Provide the (X, Y) coordinate of the cell's center where the given text is located.  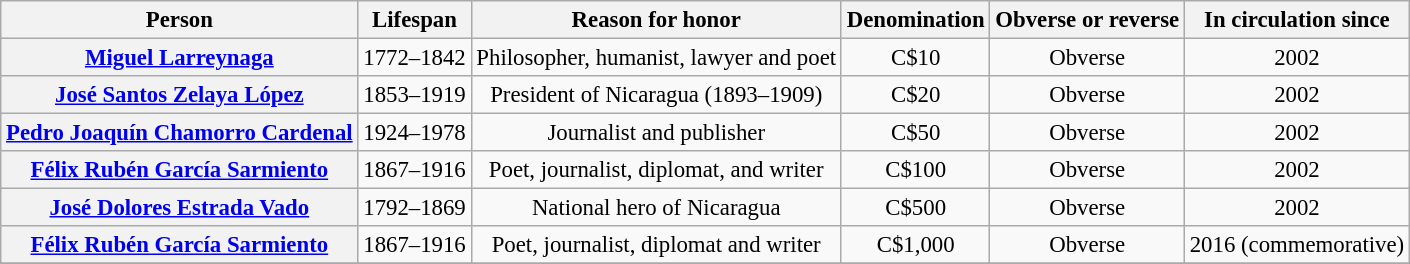
Pedro Joaquín Chamorro Cardenal (180, 133)
1853–1919 (414, 95)
1924–1978 (414, 133)
1792–1869 (414, 208)
Denomination (916, 20)
Poet, journalist, diplomat, and writer (656, 170)
Philosopher, humanist, lawyer and poet (656, 58)
C$10 (916, 58)
Journalist and publisher (656, 133)
National hero of Nicaragua (656, 208)
C$500 (916, 208)
Miguel Larreynaga (180, 58)
José Santos Zelaya López (180, 95)
C$20 (916, 95)
In circulation since (1296, 20)
Person (180, 20)
2016 (commemorative) (1296, 245)
C$50 (916, 133)
Reason for honor (656, 20)
C$1,000 (916, 245)
Lifespan (414, 20)
President of Nicaragua (1893–1909) (656, 95)
1772–1842 (414, 58)
Poet, journalist, diplomat and writer (656, 245)
C$100 (916, 170)
José Dolores Estrada Vado (180, 208)
Obverse or reverse (1087, 20)
